Extract the (x, y) coordinate from the center of the cell holding the provided text.  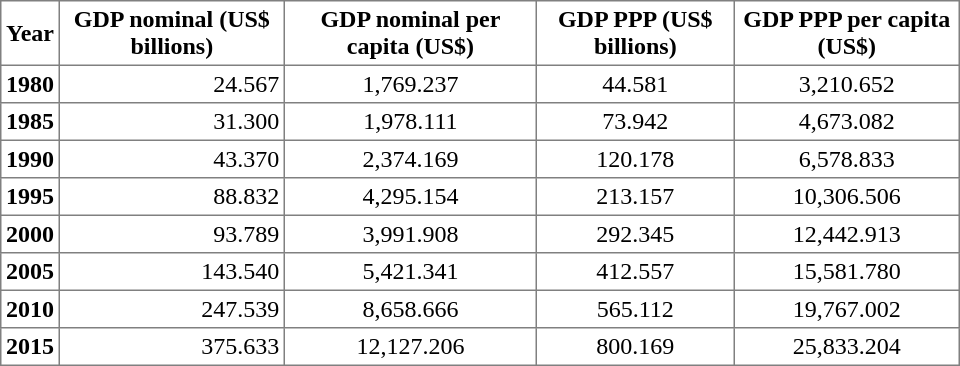
4,295.154 (410, 197)
1,769.237 (410, 84)
12,127.206 (410, 347)
10,306.506 (846, 197)
375.633 (172, 347)
24.567 (172, 84)
1,978.111 (410, 122)
565.112 (635, 309)
88.832 (172, 197)
5,421.341 (410, 272)
43.370 (172, 159)
3,210.652 (846, 84)
143.540 (172, 272)
4,673.082 (846, 122)
1980 (30, 84)
2000 (30, 234)
213.157 (635, 197)
73.942 (635, 122)
120.178 (635, 159)
2005 (30, 272)
GDP nominal (US$ billions) (172, 33)
1995 (30, 197)
Year (30, 33)
31.300 (172, 122)
GDP PPP (US$ billions) (635, 33)
93.789 (172, 234)
GDP PPP per capita (US$) (846, 33)
412.557 (635, 272)
15,581.780 (846, 272)
2015 (30, 347)
2,374.169 (410, 159)
GDP nominal per capita (US$) (410, 33)
292.345 (635, 234)
6,578.833 (846, 159)
800.169 (635, 347)
1990 (30, 159)
247.539 (172, 309)
19,767.002 (846, 309)
3,991.908 (410, 234)
25,833.204 (846, 347)
2010 (30, 309)
1985 (30, 122)
44.581 (635, 84)
8,658.666 (410, 309)
12,442.913 (846, 234)
